Search for the cell housing the specified text and yield its (x, y) center coordinate. 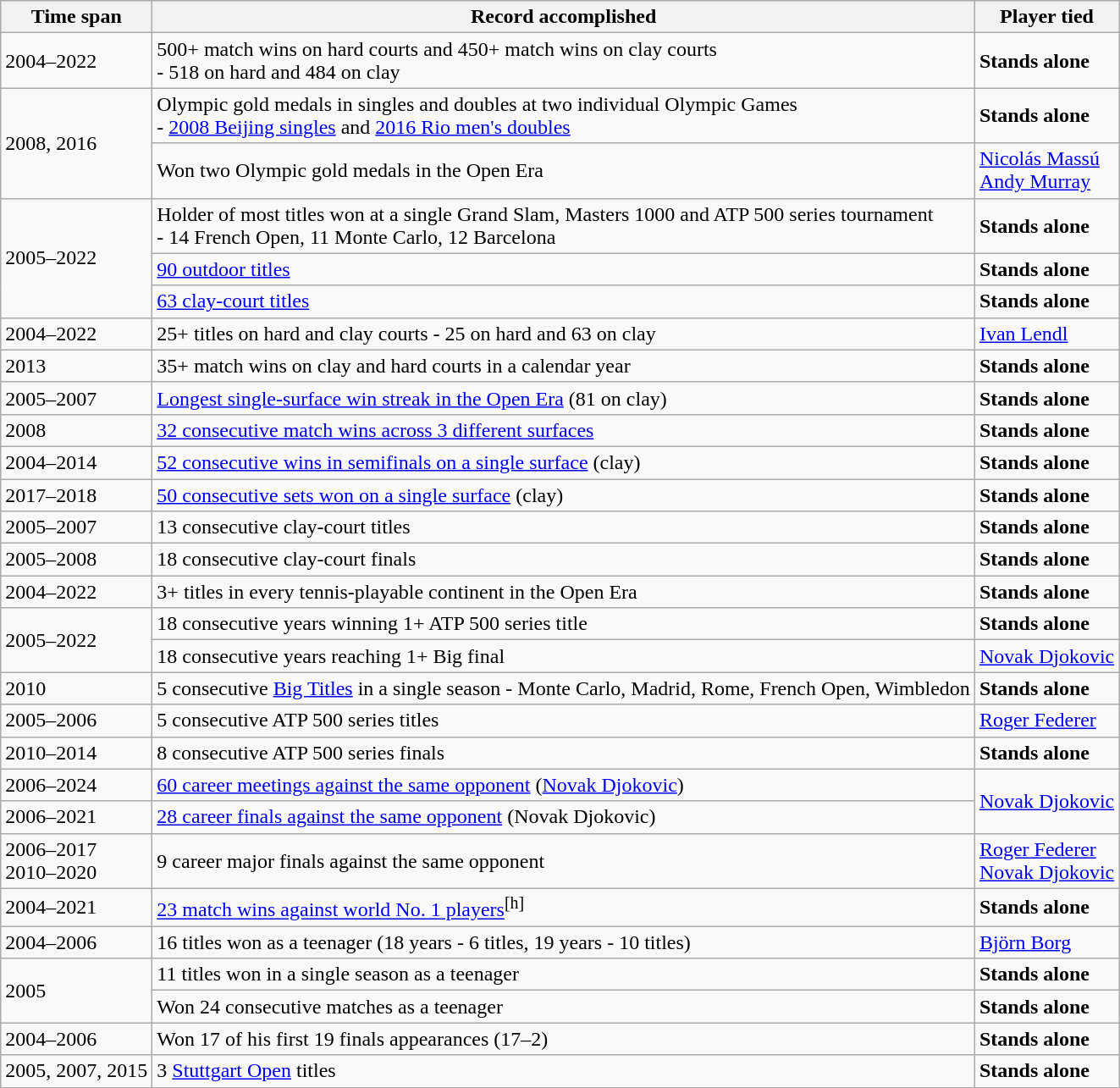
2010–2014 (76, 753)
2008 (76, 430)
13 consecutive clay-court titles (564, 527)
Holder of most titles won at a single Grand Slam, Masters 1000 and ATP 500 series tournament - 14 French Open, 11 Monte Carlo, 12 Barcelona (564, 225)
32 consecutive match wins across 3 different surfaces (564, 430)
90 outdoor titles (564, 269)
8 consecutive ATP 500 series finals (564, 753)
63 clay-court titles (564, 301)
18 consecutive years reaching 1+ Big final (564, 656)
3+ titles in every tennis-playable continent in the Open Era (564, 592)
5 consecutive Big Titles in a single season - Monte Carlo, Madrid, Rome, French Open, Wimbledon (564, 688)
Ivan Lendl (1046, 334)
2004–2014 (76, 462)
Won two Olympic gold medals in the Open Era (564, 171)
Won 24 consecutive matches as a teenager (564, 1007)
Roger FedererNovak Djokovic (1046, 860)
18 consecutive clay-court finals (564, 560)
500+ match wins on hard courts and 450+ match wins on clay courts - 518 on hard and 484 on clay (564, 61)
2005–2006 (76, 721)
9 career major finals against the same opponent (564, 860)
2006–2021 (76, 817)
60 career meetings against the same opponent (Novak Djokovic) (564, 785)
25+ titles on hard and clay courts - 25 on hard and 63 on clay (564, 334)
2010 (76, 688)
50 consecutive sets won on a single surface (clay) (564, 495)
Björn Borg (1046, 942)
23 match wins against world No. 1 players[h] (564, 908)
2017–2018 (76, 495)
Olympic gold medals in singles and doubles at two individual Olympic Games - 2008 Beijing singles and 2016 Rio men's doubles (564, 115)
3 Stuttgart Open titles (564, 1071)
Longest single-surface win streak in the Open Era (81 on clay) (564, 398)
11 titles won in a single season as a teenager (564, 975)
2008, 2016 (76, 143)
5 consecutive ATP 500 series titles (564, 721)
28 career finals against the same opponent (Novak Djokovic) (564, 817)
52 consecutive wins in semifinals on a single surface (clay) (564, 462)
2005, 2007, 2015 (76, 1071)
Roger Federer (1046, 721)
2004–2021 (76, 908)
Time span (76, 17)
2013 (76, 366)
16 titles won as a teenager (18 years - 6 titles, 19 years - 10 titles) (564, 942)
Player tied (1046, 17)
18 consecutive years winning 1+ ATP 500 series title (564, 624)
Won 17 of his first 19 finals appearances (17–2) (564, 1039)
2006–2017 2010–2020 (76, 860)
2005 (76, 991)
2006–2024 (76, 785)
35+ match wins on clay and hard courts in a calendar year (564, 366)
2005–2008 (76, 560)
Nicolás Massú Andy Murray (1046, 171)
Record accomplished (564, 17)
